From the cell containing the given text, extract its center point as (X, Y) coordinate. 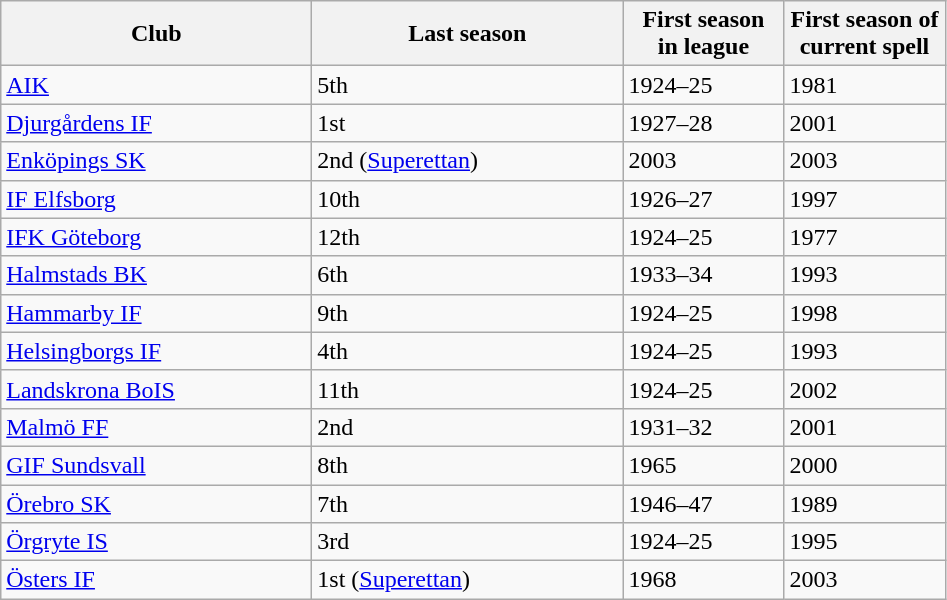
Örgryte IS (156, 542)
1965 (704, 465)
1989 (864, 503)
3rd (468, 542)
9th (468, 313)
1926–27 (704, 199)
Enköpings SK (156, 161)
1933–34 (704, 275)
Malmö FF (156, 427)
First season ofcurrent spell (864, 34)
GIF Sundsvall (156, 465)
1927–28 (704, 123)
1995 (864, 542)
6th (468, 275)
2nd (468, 427)
1st (468, 123)
IF Elfsborg (156, 199)
Landskrona BoIS (156, 389)
1968 (704, 580)
Club (156, 34)
10th (468, 199)
1946–47 (704, 503)
First seasonin league (704, 34)
5th (468, 85)
Halmstads BK (156, 275)
4th (468, 351)
Hammarby IF (156, 313)
Last season (468, 34)
7th (468, 503)
2000 (864, 465)
1998 (864, 313)
2nd (Superettan) (468, 161)
AIK (156, 85)
1931–32 (704, 427)
12th (468, 237)
2002 (864, 389)
Östers IF (156, 580)
1997 (864, 199)
Djurgårdens IF (156, 123)
8th (468, 465)
IFK Göteborg (156, 237)
Helsingborgs IF (156, 351)
1977 (864, 237)
Örebro SK (156, 503)
1981 (864, 85)
1st (Superettan) (468, 580)
11th (468, 389)
